Return (X, Y) of the center of cell containing provided text 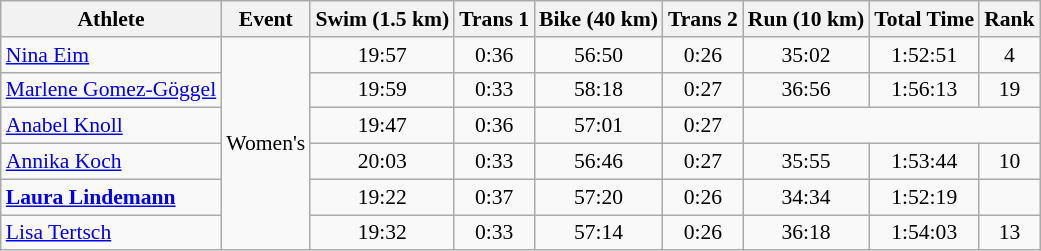
Laura Lindemann (112, 197)
Rank (1010, 19)
Anabel Knoll (112, 126)
Women's (266, 144)
Lisa Tertsch (112, 233)
1:52:51 (924, 55)
Total Time (924, 19)
Event (266, 19)
19:22 (382, 197)
35:55 (806, 162)
Swim (1.5 km) (382, 19)
13 (1010, 233)
35:02 (806, 55)
57:20 (598, 197)
0:37 (494, 197)
34:34 (806, 197)
19:57 (382, 55)
1:54:03 (924, 233)
Marlene Gomez-Göggel (112, 90)
36:18 (806, 233)
36:56 (806, 90)
Bike (40 km) (598, 19)
20:03 (382, 162)
10 (1010, 162)
4 (1010, 55)
19:47 (382, 126)
Run (10 km) (806, 19)
1:52:19 (924, 197)
57:01 (598, 126)
56:46 (598, 162)
1:53:44 (924, 162)
Annika Koch (112, 162)
Athlete (112, 19)
Trans 2 (703, 19)
1:56:13 (924, 90)
19:32 (382, 233)
57:14 (598, 233)
19 (1010, 90)
56:50 (598, 55)
Nina Eim (112, 55)
Trans 1 (494, 19)
58:18 (598, 90)
19:59 (382, 90)
